Detect which cell encompasses the target text, then output its (x, y) center coordinate. 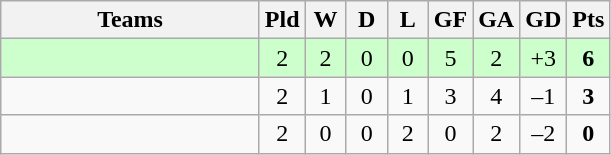
–2 (544, 134)
5 (450, 58)
GD (544, 20)
Pld (282, 20)
D (366, 20)
L (408, 20)
GA (496, 20)
GF (450, 20)
W (326, 20)
Teams (130, 20)
+3 (544, 58)
Pts (588, 20)
–1 (544, 96)
4 (496, 96)
6 (588, 58)
